Return the (X, Y) coordinate for the center point of the cell that contains the specified text.  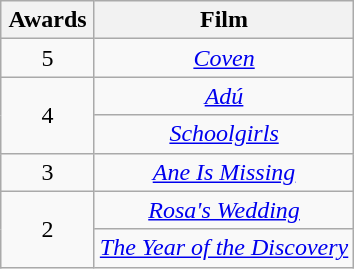
Adú (224, 96)
Film (224, 20)
Coven (224, 58)
2 (48, 229)
Schoolgirls (224, 134)
5 (48, 58)
Awards (48, 20)
Ane Is Missing (224, 172)
Rosa's Wedding (224, 210)
4 (48, 115)
3 (48, 172)
The Year of the Discovery (224, 248)
